Pinpoint the cell where the given text exists, returning its [x, y] midpoint coordinate. 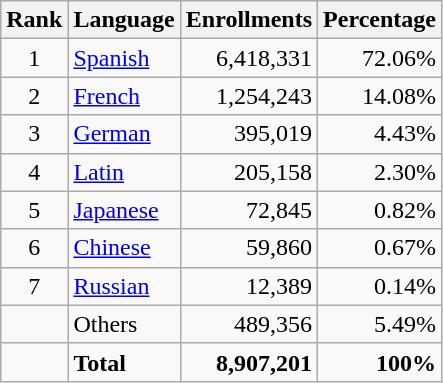
1 [34, 58]
Chinese [124, 248]
72.06% [380, 58]
6 [34, 248]
Russian [124, 286]
205,158 [248, 172]
4.43% [380, 134]
Latin [124, 172]
0.82% [380, 210]
12,389 [248, 286]
8,907,201 [248, 362]
5 [34, 210]
395,019 [248, 134]
Rank [34, 20]
Enrollments [248, 20]
72,845 [248, 210]
2.30% [380, 172]
French [124, 96]
0.14% [380, 286]
Others [124, 324]
Spanish [124, 58]
1,254,243 [248, 96]
5.49% [380, 324]
German [124, 134]
0.67% [380, 248]
Language [124, 20]
59,860 [248, 248]
Total [124, 362]
Japanese [124, 210]
Percentage [380, 20]
6,418,331 [248, 58]
489,356 [248, 324]
100% [380, 362]
3 [34, 134]
7 [34, 286]
2 [34, 96]
4 [34, 172]
14.08% [380, 96]
